Locate the cell with the specified text and output its (x, y) center coordinate. 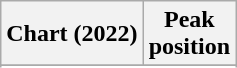
Chart (2022) (72, 34)
Peakposition (189, 34)
